For the text-containing cell, return its midpoint in (X, Y) coordinate format. 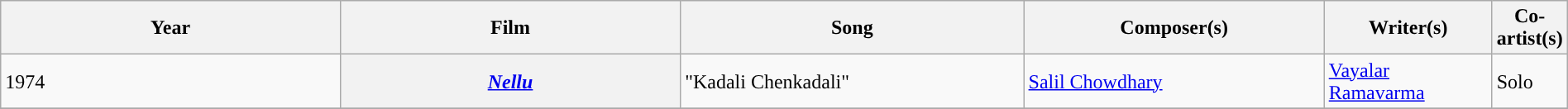
Nellu (509, 81)
1974 (170, 81)
Writer(s) (1408, 28)
Song (852, 28)
"Kadali Chenkadali" (852, 81)
Co-artist(s) (1530, 28)
Solo (1530, 81)
Vayalar Ramavarma (1408, 81)
Salil Chowdhary (1174, 81)
Composer(s) (1174, 28)
Film (509, 28)
Year (170, 28)
